For the text-containing cell, return its midpoint in [X, Y] coordinate format. 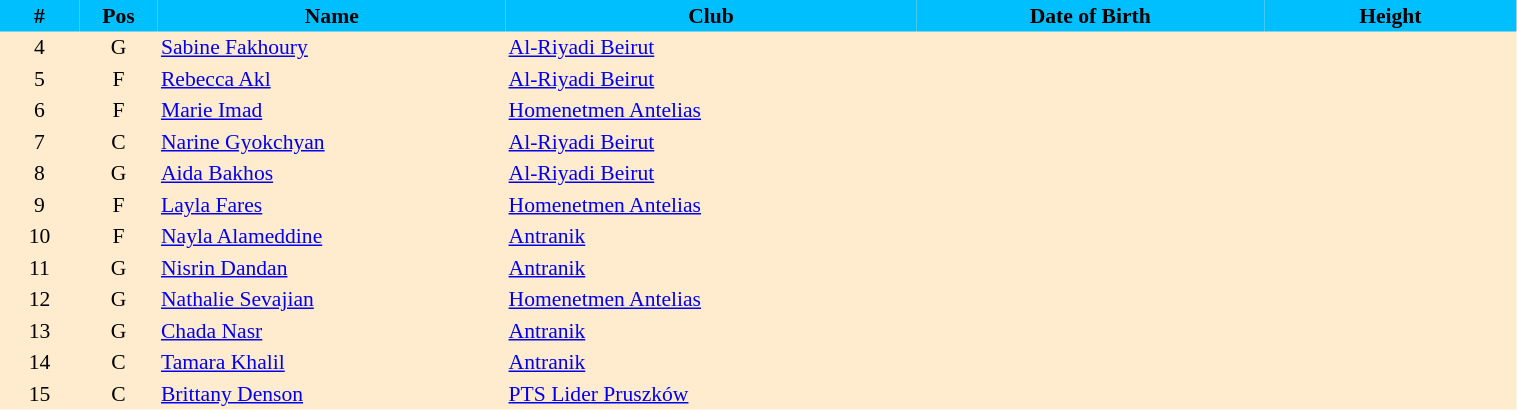
12 [40, 300]
6 [40, 110]
Pos [118, 16]
13 [40, 331]
11 [40, 268]
Nathalie Sevajian [332, 300]
Name [332, 16]
Aida Bakhos [332, 174]
Layla Fares [332, 205]
Date of Birth [1090, 16]
Narine Gyokchyan [332, 142]
9 [40, 205]
Chada Nasr [332, 331]
4 [40, 48]
# [40, 16]
15 [40, 394]
Height [1390, 16]
Sabine Fakhoury [332, 48]
Marie Imad [332, 110]
Nayla Alameddine [332, 236]
14 [40, 362]
Nisrin Dandan [332, 268]
Club [712, 16]
Tamara Khalil [332, 362]
Brittany Denson [332, 394]
7 [40, 142]
Rebecca Akl [332, 79]
10 [40, 236]
5 [40, 79]
8 [40, 174]
PTS Lider Pruszków [712, 394]
